Identify which cell holds the provided text, then report its [x, y] central coordinate. 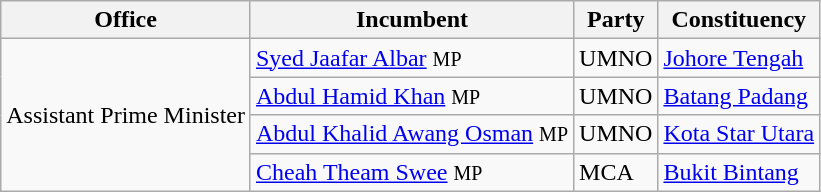
MCA [616, 172]
Johore Tengah [739, 58]
Batang Padang [739, 96]
Office [126, 20]
Syed Jaafar Albar MP [412, 58]
Party [616, 20]
Abdul Hamid Khan MP [412, 96]
Abdul Khalid Awang Osman MP [412, 134]
Cheah Theam Swee MP [412, 172]
Kota Star Utara [739, 134]
Assistant Prime Minister [126, 115]
Incumbent [412, 20]
Bukit Bintang [739, 172]
Constituency [739, 20]
